For the text-containing cell, return its midpoint in (X, Y) coordinate format. 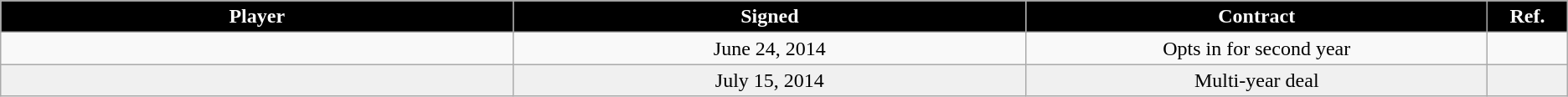
Signed (770, 17)
Multi-year deal (1256, 80)
Player (257, 17)
Opts in for second year (1256, 48)
July 15, 2014 (770, 80)
Contract (1256, 17)
June 24, 2014 (770, 48)
Ref. (1528, 17)
